Locate the cell with the specified text and output its [X, Y] center coordinate. 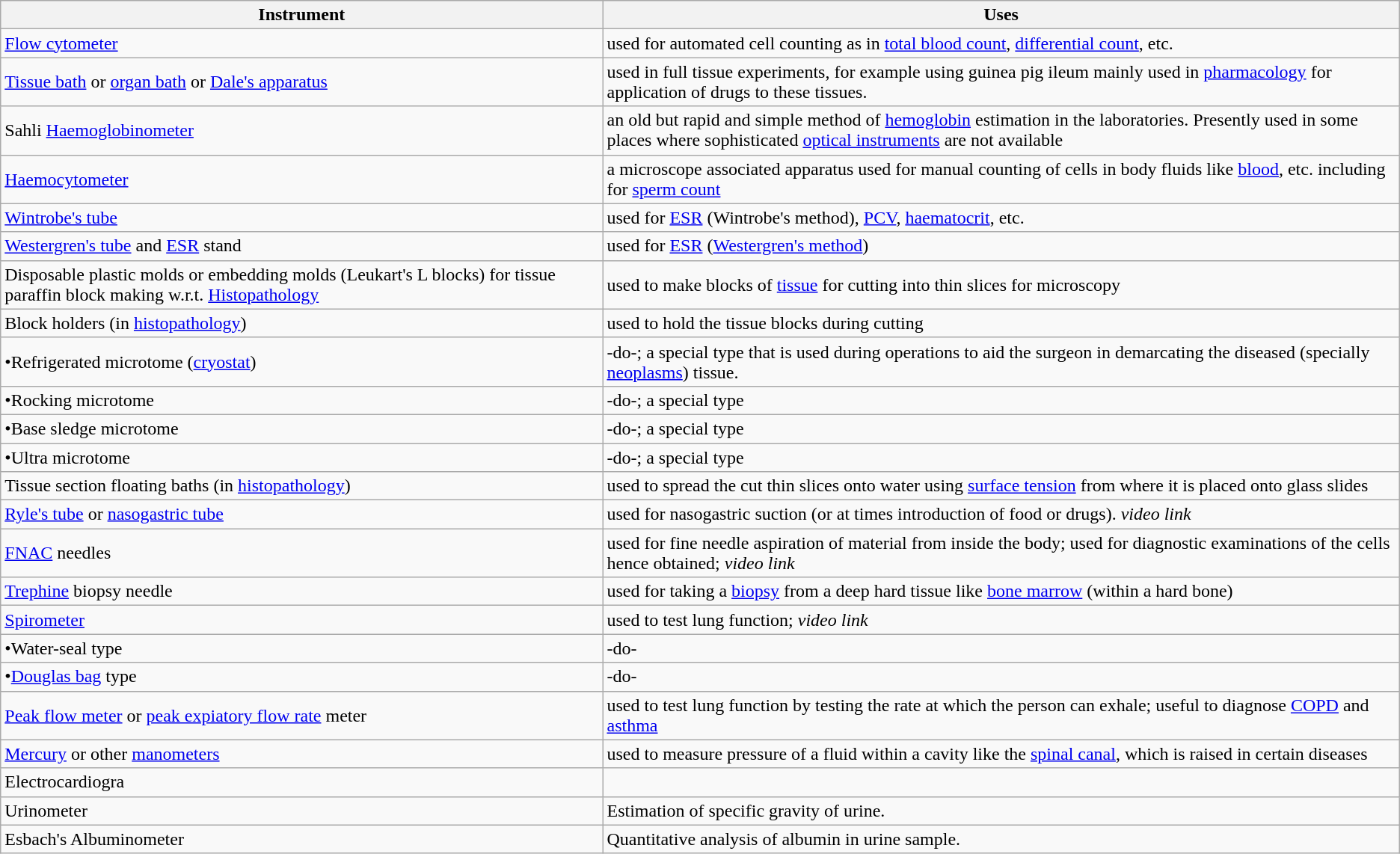
Uses [1001, 15]
•Rocking microtome [302, 400]
Ryle's tube or nasogastric tube [302, 514]
used in full tissue experiments, for example using guinea pig ileum mainly used in pharmacology for application of drugs to these tissues. [1001, 82]
Quantitative analysis of albumin in urine sample. [1001, 839]
Esbach's Albuminometer [302, 839]
Estimation of specific gravity of urine. [1001, 811]
Instrument [302, 15]
Westergren's tube and ESR stand [302, 246]
used to hold the tissue blocks during cutting [1001, 323]
used for ESR (Wintrobe's method), PCV, haematocrit, etc. [1001, 218]
Tissue section floating baths (in histopathology) [302, 486]
used for automated cell counting as in total blood count, differential count, etc. [1001, 43]
Tissue bath or organ bath or Dale's apparatus [302, 82]
used to test lung function by testing the rate at which the person can exhale; useful to diagnose COPD and asthma [1001, 715]
Electrocardiogra [302, 782]
Block holders (in histopathology) [302, 323]
used to make blocks of tissue for cutting into thin slices for microscopy [1001, 284]
Disposable plastic molds or embedding molds (Leukart's L blocks) for tissue paraffin block making w.r.t. Histopathology [302, 284]
•Douglas bag type [302, 677]
Sahli Haemoglobinometer [302, 130]
FNAC needles [302, 553]
Spirometer [302, 620]
used for taking a biopsy from a deep hard tissue like bone marrow (within a hard bone) [1001, 592]
Flow cytometer [302, 43]
-do-; a special type that is used during operations to aid the surgeon in demarcating the diseased (specially neoplasms) tissue. [1001, 362]
used for ESR (Westergren's method) [1001, 246]
Mercury or other manometers [302, 754]
a microscope associated apparatus used for manual counting of cells in body fluids like blood, etc. including for sperm count [1001, 179]
Haemocytometer [302, 179]
used for fine needle aspiration of material from inside the body; used for diagnostic examinations of the cells hence obtained; video link [1001, 553]
Urinometer [302, 811]
Trephine biopsy needle [302, 592]
Peak flow meter or peak expiatory flow rate meter [302, 715]
Wintrobe's tube [302, 218]
used to measure pressure of a fluid within a cavity like the spinal canal, which is raised in certain diseases [1001, 754]
•Base sledge microtome [302, 428]
•Ultra microtome [302, 457]
used to test lung function; video link [1001, 620]
used to spread the cut thin slices onto water using surface tension from where it is placed onto glass slides [1001, 486]
•Refrigerated microtome (cryostat) [302, 362]
used for nasogastric suction (or at times introduction of food or drugs). video link [1001, 514]
•Water-seal type [302, 648]
